Locate the cell with the specified text and output its (X, Y) center coordinate. 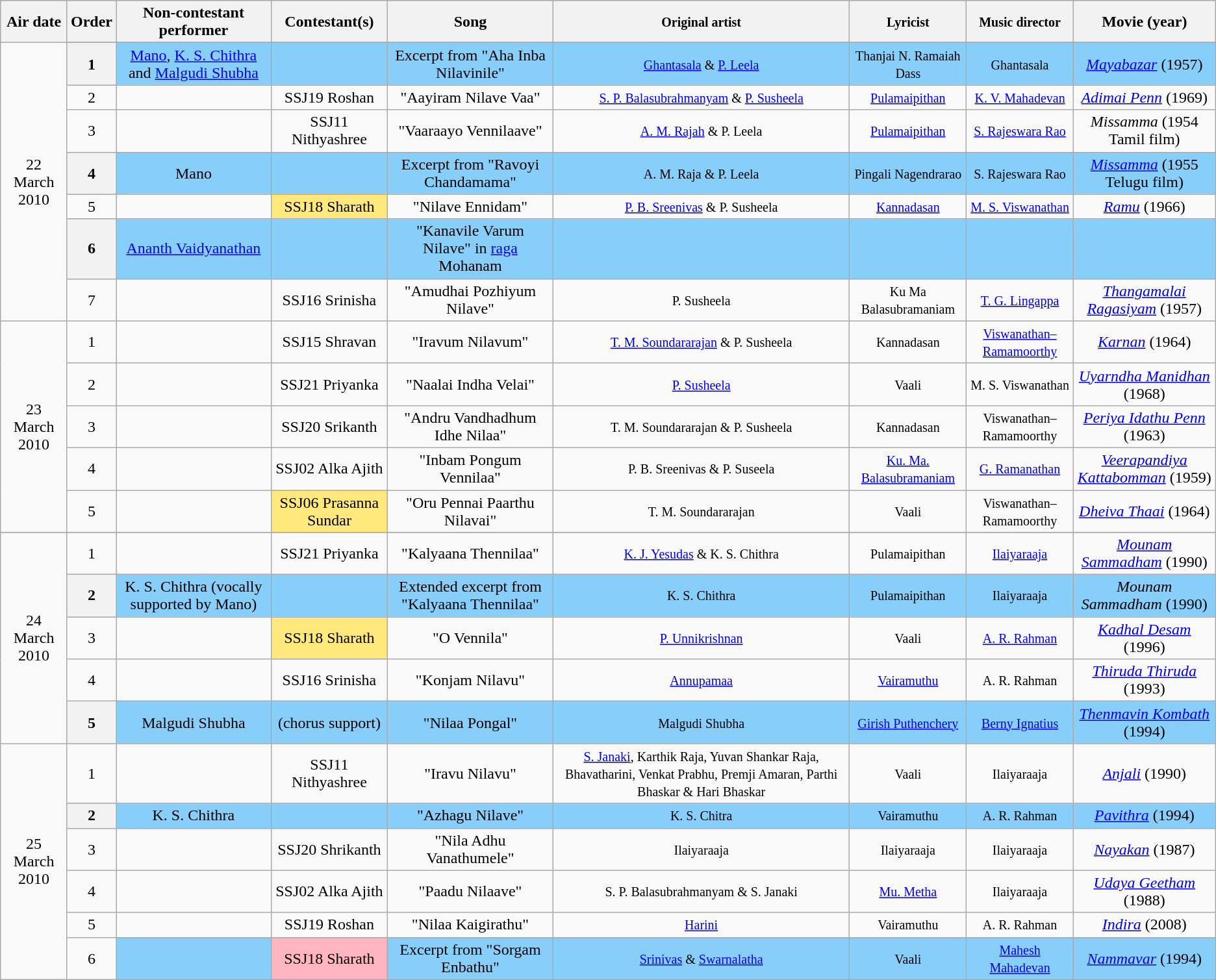
Thenmavin Kombath (1994) (1145, 722)
Karnan (1964) (1145, 342)
"Paadu Nilaave" (470, 891)
S. P. Balasubrahmanyam & P. Susheela (701, 97)
Excerpt from "Sorgam Enbathu" (470, 959)
"Iravu Nilavu" (470, 773)
Air date (34, 22)
Excerpt from "Aha Inba Nilavinile" (470, 64)
Adimai Penn (1969) (1145, 97)
Excerpt from "Ravoyi Chandamama" (470, 173)
"Konjam Nilavu" (470, 681)
Mano (194, 173)
Girish Puthenchery (908, 722)
Mano, K. S. Chithra and Malgudi Shubha (194, 64)
Nammavar (1994) (1145, 959)
SSJ20 Shrikanth (329, 849)
T. M. Soundararajan (701, 510)
P. Unnikrishnan (701, 638)
Pingali Nagendrarao (908, 173)
"O Vennila" (470, 638)
"Nilaa Pongal" (470, 722)
SSJ20 Srikanth (329, 426)
Ananth Vaidyanathan (194, 249)
Dheiva Thaai (1964) (1145, 510)
K. S. Chithra (vocally supported by Mano) (194, 596)
"Azhagu Nilave" (470, 816)
Missamma (1955 Telugu film) (1145, 173)
"Amudhai Pozhiyum Nilave" (470, 300)
Lyricist (908, 22)
"Iravum Nilavum" (470, 342)
Mahesh Mahadevan (1020, 959)
Non-contestant performer (194, 22)
Thiruda Thiruda (1993) (1145, 681)
7 (91, 300)
G. Ramanathan (1020, 469)
Contestant(s) (329, 22)
Mayabazar (1957) (1145, 64)
Movie (year) (1145, 22)
Thangamalai Ragasiyam (1957) (1145, 300)
K. S. Chitra (701, 816)
Thanjai N. Ramaiah Dass (908, 64)
SSJ06 Prasanna Sundar (329, 510)
A. M. Rajah & P. Leela (701, 131)
Ramu (1966) (1145, 207)
Ku. Ma. Balasubramaniam (908, 469)
Song (470, 22)
Ku Ma Balasubramaniam (908, 300)
Kadhal Desam (1996) (1145, 638)
K. J. Yesudas & K. S. Chithra (701, 553)
Srinivas & Swarnalatha (701, 959)
Periya Idathu Penn (1963) (1145, 426)
Order (91, 22)
Annupamaa (701, 681)
Pavithra (1994) (1145, 816)
Uyarndha Manidhan (1968) (1145, 384)
S. P. Balasubrahmanyam & S. Janaki (701, 891)
Ghantasala & P. Leela (701, 64)
S. Janaki, Karthik Raja, Yuvan Shankar Raja, Bhavatharini, Venkat Prabhu, Premji Amaran, Parthi Bhaskar & Hari Bhaskar (701, 773)
24 March 2010 (34, 638)
"Oru Pennai Paarthu Nilavai" (470, 510)
SSJ15 Shravan (329, 342)
Veerapandiya Kattabomman (1959) (1145, 469)
K. V. Mahadevan (1020, 97)
"Kanavile Varum Nilave" in raga Mohanam (470, 249)
"Nilaa Kaigirathu" (470, 925)
Nayakan (1987) (1145, 849)
"Inbam Pongum Vennilaa" (470, 469)
Mu. Metha (908, 891)
Berny Ignatius (1020, 722)
Original artist (701, 22)
Harini (701, 925)
25 March 2010 (34, 861)
Missamma (1954 Tamil film) (1145, 131)
P. B. Sreenivas & P. Suseela (701, 469)
23 March 2010 (34, 426)
Anjali (1990) (1145, 773)
P. B. Sreenivas & P. Susheela (701, 207)
Music director (1020, 22)
T. G. Lingappa (1020, 300)
A. M. Raja & P. Leela (701, 173)
Indira (2008) (1145, 925)
Extended excerpt from "Kalyaana Thennilaa" (470, 596)
"Naalai Indha Velai" (470, 384)
"Andru Vandhadhum Idhe Nilaa" (470, 426)
"Nila Adhu Vanathumele" (470, 849)
Ghantasala (1020, 64)
"Aayiram Nilave Vaa" (470, 97)
"Vaaraayo Vennilaave" (470, 131)
Udaya Geetham (1988) (1145, 891)
22 March 2010 (34, 182)
"Nilave Ennidam" (470, 207)
"Kalyaana Thennilaa" (470, 553)
(chorus support) (329, 722)
